Extract the (x, y) coordinate from the center of the cell holding the provided text.  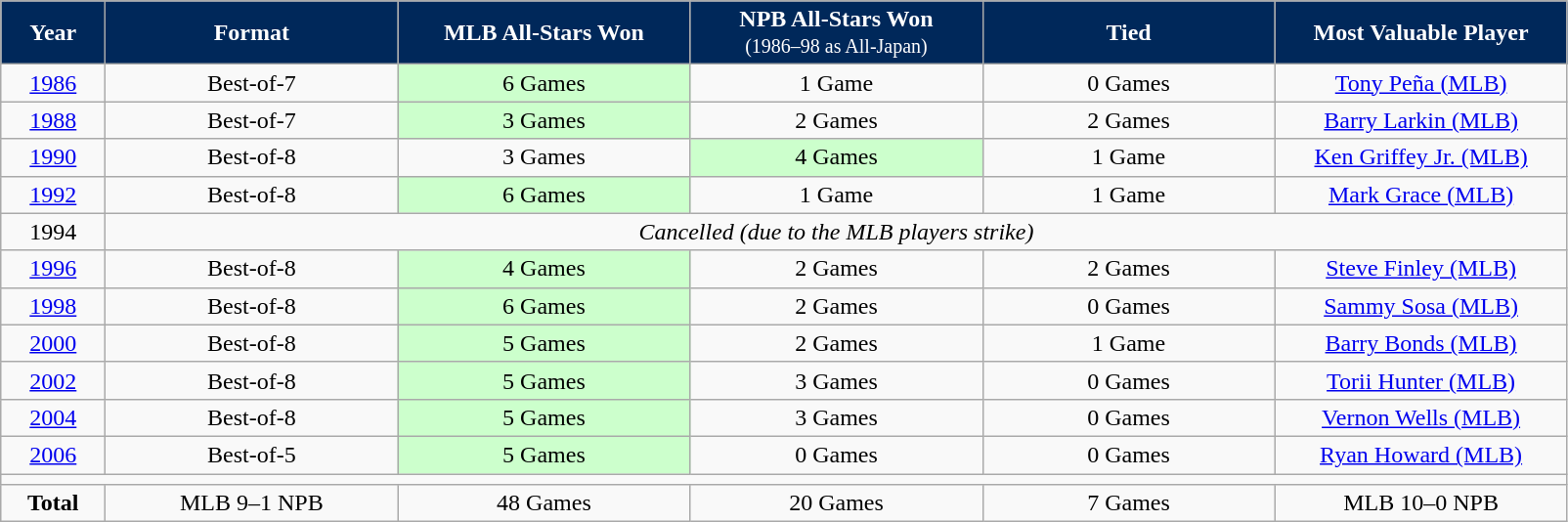
Barry Larkin (MLB) (1421, 120)
Torii Hunter (MLB) (1421, 380)
MLB 10–0 NPB (1421, 503)
1990 (53, 157)
1988 (53, 120)
7 Games (1128, 503)
Tony Peña (MLB) (1421, 83)
1994 (53, 232)
Format (252, 33)
Total (53, 503)
Year (53, 33)
Sammy Sosa (MLB) (1421, 306)
Most Valuable Player (1421, 33)
2006 (53, 455)
1998 (53, 306)
20 Games (837, 503)
48 Games (544, 503)
1986 (53, 83)
Best-of-5 (252, 455)
MLB 9–1 NPB (252, 503)
Cancelled (due to the MLB players strike) (837, 232)
1996 (53, 269)
Ryan Howard (MLB) (1421, 455)
MLB All-Stars Won (544, 33)
Ken Griffey Jr. (MLB) (1421, 157)
Tied (1128, 33)
NPB All-Stars Won(1986–98 as All-Japan) (837, 33)
Barry Bonds (MLB) (1421, 343)
1992 (53, 195)
2002 (53, 380)
Mark Grace (MLB) (1421, 195)
Vernon Wells (MLB) (1421, 417)
Steve Finley (MLB) (1421, 269)
2000 (53, 343)
2004 (53, 417)
